From the cell containing the given text, extract its center point as [X, Y] coordinate. 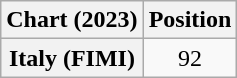
Italy (FIMI) [72, 58]
92 [190, 58]
Chart (2023) [72, 20]
Position [190, 20]
